Extract the (X, Y) coordinate from the center of the cell holding the provided text.  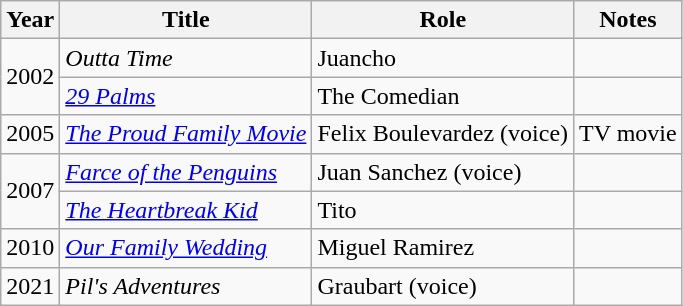
The Comedian (443, 96)
Farce of the Penguins (186, 172)
Role (443, 20)
Juan Sanchez (voice) (443, 172)
Juancho (443, 58)
Title (186, 20)
2010 (30, 248)
2007 (30, 191)
29 Palms (186, 96)
2002 (30, 77)
Felix Boulevardez (voice) (443, 134)
Miguel Ramirez (443, 248)
2005 (30, 134)
The Proud Family Movie (186, 134)
TV movie (628, 134)
Outta Time (186, 58)
Notes (628, 20)
2021 (30, 286)
The Heartbreak Kid (186, 210)
Year (30, 20)
Pil's Adventures (186, 286)
Tito (443, 210)
Our Family Wedding (186, 248)
Graubart (voice) (443, 286)
